Provide the [X, Y] coordinate of the cell's center where the given text is located.  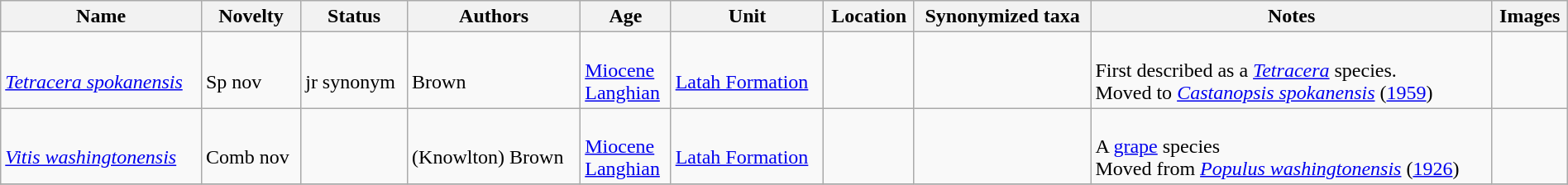
Comb nov [251, 146]
Tetracera spokanensis [101, 70]
Synonymized taxa [1002, 17]
A grape speciesMoved from Populus washingtonensis (1926) [1292, 146]
jr synonym [354, 70]
First described as a Tetracera species.Moved to Castanopsis spokanensis (1959) [1292, 70]
Authors [495, 17]
Images [1530, 17]
Unit [748, 17]
Location [868, 17]
(Knowlton) Brown [495, 146]
Status [354, 17]
Age [625, 17]
Vitis washingtonensis [101, 146]
Brown [495, 70]
Name [101, 17]
Sp nov [251, 70]
Novelty [251, 17]
Notes [1292, 17]
